From the cell containing the given text, extract its center point as (X, Y) coordinate. 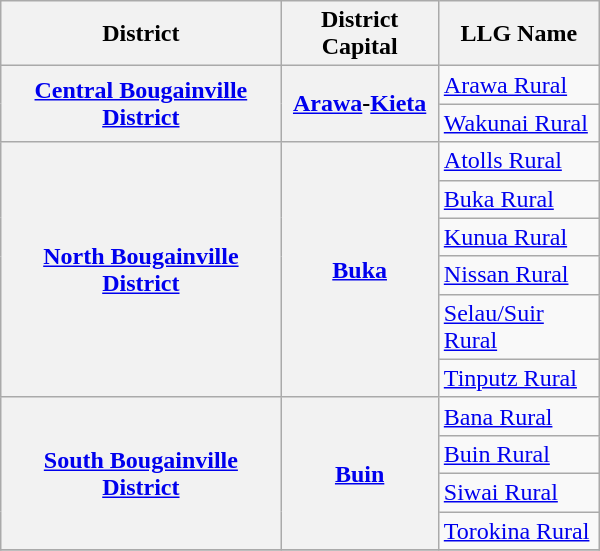
Arawa-Kieta (360, 104)
Siwai Rural (518, 492)
North Bougainville District (141, 270)
Bana Rural (518, 416)
District Capital (360, 34)
Buin Rural (518, 454)
South Bougainville District (141, 473)
Wakunai Rural (518, 123)
Buin (360, 473)
Arawa Rural (518, 85)
Buka Rural (518, 199)
District (141, 34)
Selau/Suir Rural (518, 326)
Tinputz Rural (518, 378)
LLG Name (518, 34)
Atolls Rural (518, 161)
Central Bougainville District (141, 104)
Buka (360, 270)
Torokina Rural (518, 531)
Kunua Rural (518, 237)
Nissan Rural (518, 275)
